Return (x, y) of the center of cell containing provided text 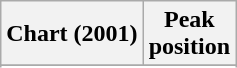
Chart (2001) (72, 34)
Peakposition (189, 34)
